Locate the cell with the specified text and output its [X, Y] center coordinate. 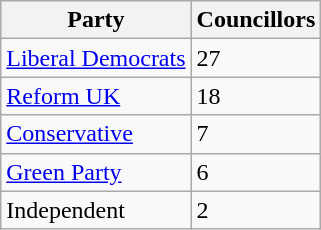
Conservative [96, 134]
7 [256, 134]
Reform UK [96, 96]
Green Party [96, 172]
Independent [96, 210]
27 [256, 58]
6 [256, 172]
2 [256, 210]
Liberal Democrats [96, 58]
Councillors [256, 20]
18 [256, 96]
Party [96, 20]
